Identify which cell holds the provided text, then report its (X, Y) central coordinate. 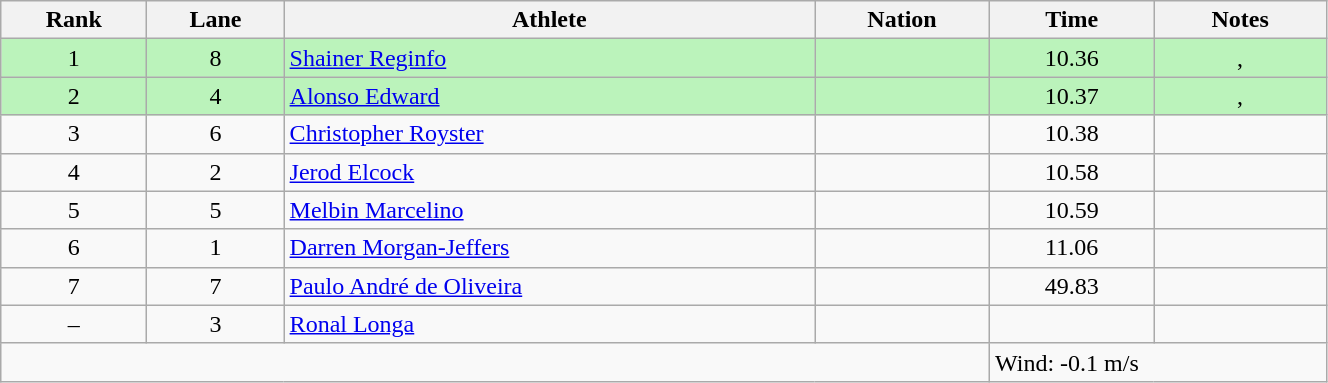
Paulo André de Oliveira (549, 286)
Ronal Longa (549, 324)
8 (216, 58)
Rank (74, 20)
Lane (216, 20)
10.58 (1072, 172)
– (74, 324)
Alonso Edward (549, 96)
Nation (902, 20)
11.06 (1072, 248)
49.83 (1072, 286)
Athlete (549, 20)
10.38 (1072, 134)
Notes (1240, 20)
Christopher Royster (549, 134)
Shainer Reginfo (549, 58)
10.37 (1072, 96)
Melbin Marcelino (549, 210)
10.59 (1072, 210)
Jerod Elcock (549, 172)
Darren Morgan-Jeffers (549, 248)
Time (1072, 20)
Wind: -0.1 m/s (1158, 362)
10.36 (1072, 58)
